Scan for the cell matching the given text and deliver its [x, y] coordinate at center. 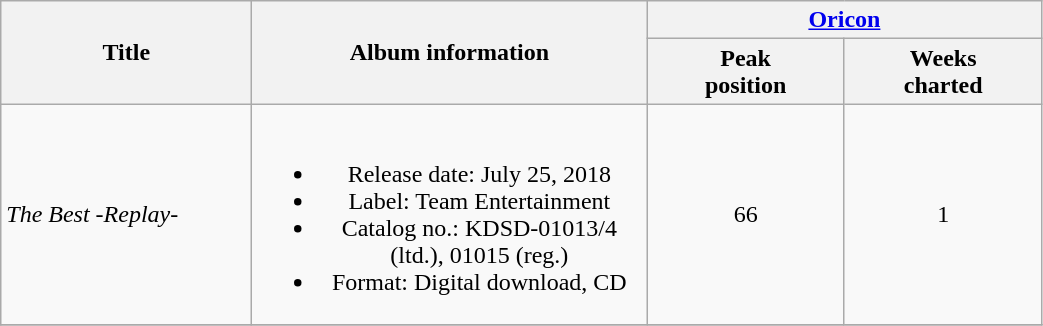
Release date: July 25, 2018Label: Team EntertainmentCatalog no.: KDSD-01013/4 (ltd.), 01015 (reg.)Format: Digital download, CD [450, 214]
Title [126, 52]
Peakposition [746, 72]
1 [943, 214]
Weeks charted [943, 72]
Oricon [844, 20]
The Best -Replay- [126, 214]
Album information [450, 52]
66 [746, 214]
